Determine the [X, Y] coordinate at the center of the cell enclosing the given text.  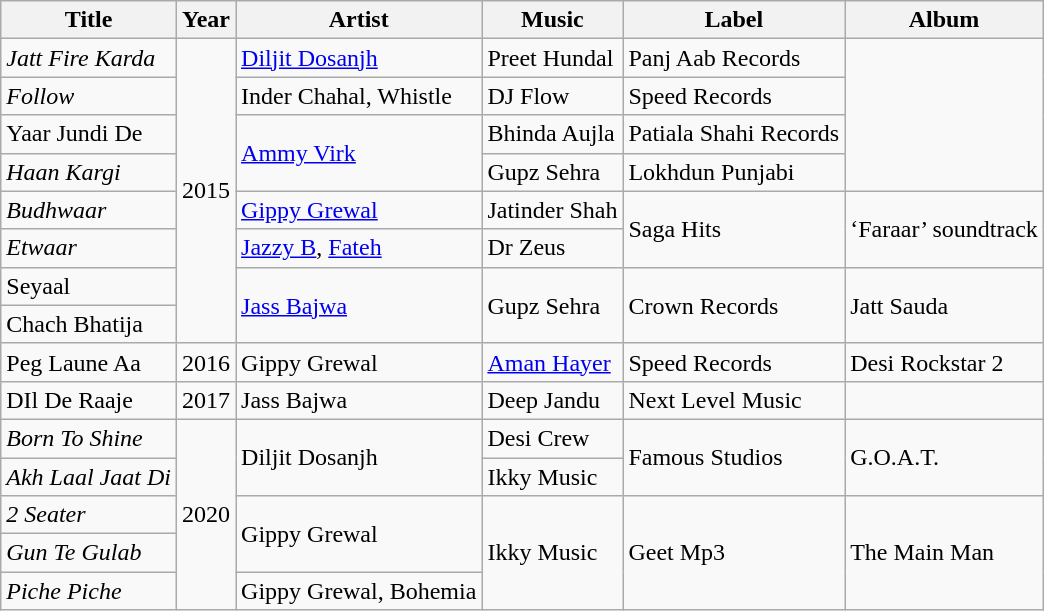
Chach Bhatija [89, 324]
Saga Hits [734, 229]
Peg Laune Aa [89, 362]
Year [206, 20]
Desi Rockstar 2 [944, 362]
Haan Kargi [89, 172]
Jatt Sauda [944, 305]
Jatt Fire Karda [89, 58]
DJ Flow [552, 96]
Preet Hundal [552, 58]
Jatinder Shah [552, 210]
DIl De Raaje [89, 400]
G.O.A.T. [944, 457]
Etwaar [89, 248]
Ammy Virk [359, 153]
Crown Records [734, 305]
Bhinda Aujla [552, 134]
Gun Te Gulab [89, 553]
Akh Laal Jaat Di [89, 477]
Jazzy B, Fateh [359, 248]
Dr Zeus [552, 248]
Desi Crew [552, 438]
2017 [206, 400]
2 Seater [89, 515]
2020 [206, 514]
Album [944, 20]
Panj Aab Records [734, 58]
Budhwaar [89, 210]
Patiala Shahi Records [734, 134]
Aman Hayer [552, 362]
Born To Shine [89, 438]
Title [89, 20]
Gippy Grewal, Bohemia [359, 591]
Yaar Jundi De [89, 134]
Famous Studios [734, 457]
Inder Chahal, Whistle [359, 96]
The Main Man [944, 553]
2015 [206, 191]
Piche Piche [89, 591]
2016 [206, 362]
Label [734, 20]
Artist [359, 20]
Music [552, 20]
Seyaal [89, 286]
‘Faraar’ soundtrack [944, 229]
Geet Mp3 [734, 553]
Follow [89, 96]
Next Level Music [734, 400]
Lokhdun Punjabi [734, 172]
Deep Jandu [552, 400]
